Detect which cell encompasses the target text, then output its (x, y) center coordinate. 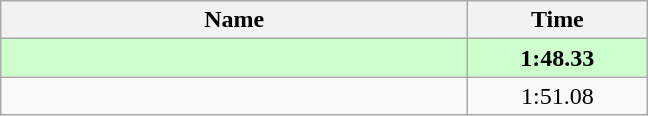
Time (558, 20)
1:51.08 (558, 96)
1:48.33 (558, 58)
Name (234, 20)
